Determine the (x, y) coordinate at the center of the cell enclosing the given text.  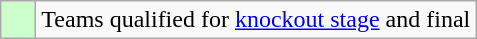
Teams qualified for knockout stage and final (256, 20)
